Pinpoint the cell where the given text exists, returning its (X, Y) midpoint coordinate. 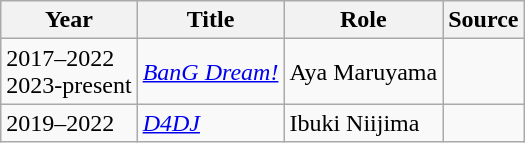
D4DJ (210, 123)
2017–20222023-present (69, 72)
Source (484, 20)
Ibuki Niijima (364, 123)
Title (210, 20)
Role (364, 20)
BanG Dream! (210, 72)
2019–2022 (69, 123)
Aya Maruyama (364, 72)
Year (69, 20)
